Locate the cell with the specified text and output its (x, y) center coordinate. 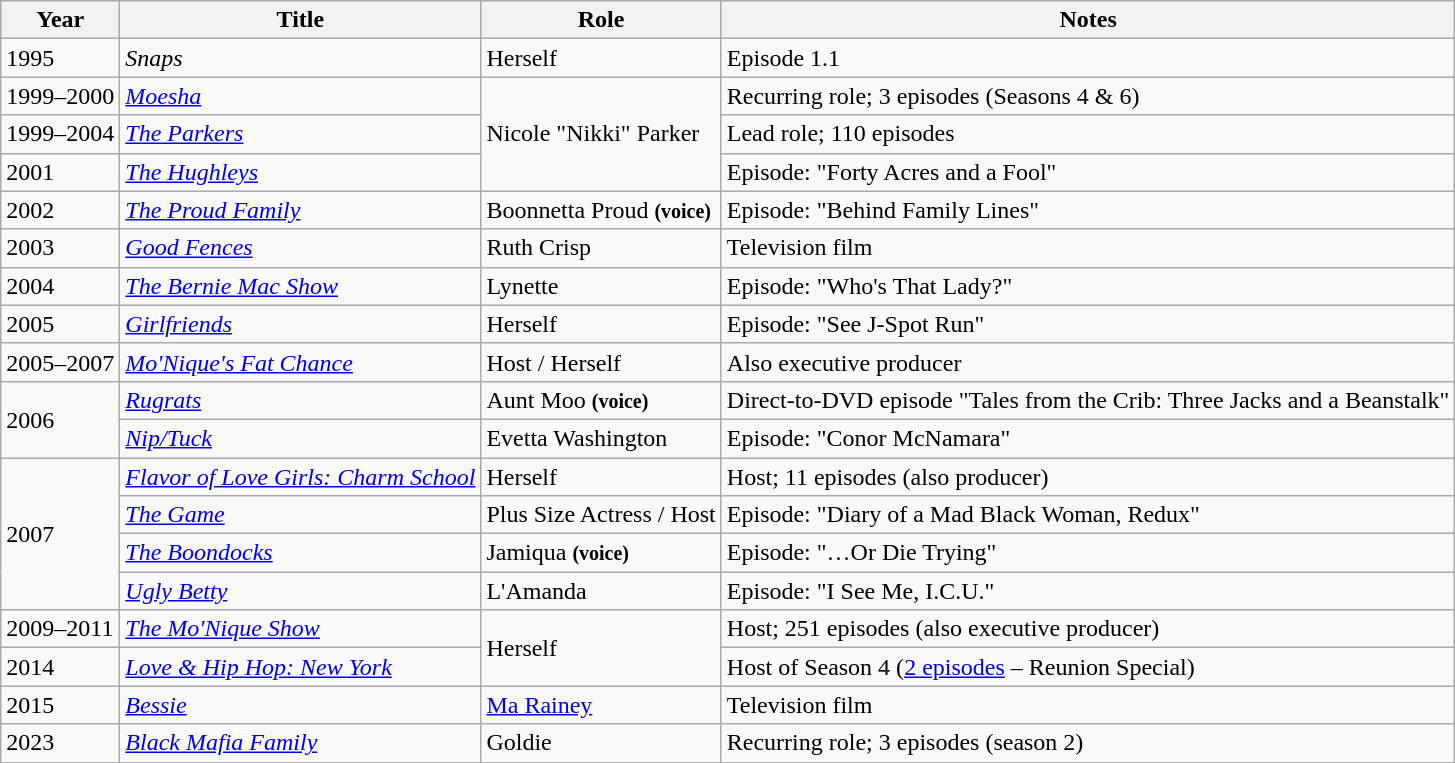
Host / Herself (601, 362)
Lead role; 110 episodes (1088, 134)
Episode: "Forty Acres and a Fool" (1088, 172)
2009–2011 (60, 629)
Host; 251 episodes (also executive producer) (1088, 629)
Snaps (300, 58)
2003 (60, 248)
2007 (60, 534)
Aunt Moo (voice) (601, 400)
Title (300, 20)
Goldie (601, 743)
The Mo'Nique Show (300, 629)
Ugly Betty (300, 591)
Black Mafia Family (300, 743)
The Proud Family (300, 210)
Moesha (300, 96)
2023 (60, 743)
L'Amanda (601, 591)
Nip/Tuck (300, 438)
Mo'Nique's Fat Chance (300, 362)
Episode: "I See Me, I.C.U." (1088, 591)
Good Fences (300, 248)
The Parkers (300, 134)
Host of Season 4 (2 episodes – Reunion Special) (1088, 667)
Recurring role; 3 episodes (Seasons 4 & 6) (1088, 96)
Episode: "Who's That Lady?" (1088, 286)
2014 (60, 667)
Recurring role; 3 episodes (season 2) (1088, 743)
The Bernie Mac Show (300, 286)
Ruth Crisp (601, 248)
1999–2004 (60, 134)
1999–2000 (60, 96)
Also executive producer (1088, 362)
Episode: "Diary of a Mad Black Woman, Redux" (1088, 515)
Episode: "See J-Spot Run" (1088, 324)
Episode 1.1 (1088, 58)
2006 (60, 419)
The Hughleys (300, 172)
Love & Hip Hop: New York (300, 667)
Episode: "Behind Family Lines" (1088, 210)
The Game (300, 515)
Plus Size Actress / Host (601, 515)
Ma Rainey (601, 705)
Jamiqua (voice) (601, 553)
2005 (60, 324)
1995 (60, 58)
Rugrats (300, 400)
Nicole "Nikki" Parker (601, 134)
Direct-to-DVD episode "Tales from the Crib: Three Jacks and a Beanstalk" (1088, 400)
2015 (60, 705)
2005–2007 (60, 362)
Flavor of Love Girls: Charm School (300, 477)
2004 (60, 286)
2001 (60, 172)
Girlfriends (300, 324)
Notes (1088, 20)
Year (60, 20)
Role (601, 20)
Evetta Washington (601, 438)
Host; 11 episodes (also producer) (1088, 477)
Episode: "Conor McNamara" (1088, 438)
2002 (60, 210)
The Boondocks (300, 553)
Episode: "…Or Die Trying" (1088, 553)
Boonnetta Proud (voice) (601, 210)
Lynette (601, 286)
Bessie (300, 705)
